Extract the [X, Y] coordinate from the center of the cell holding the provided text.  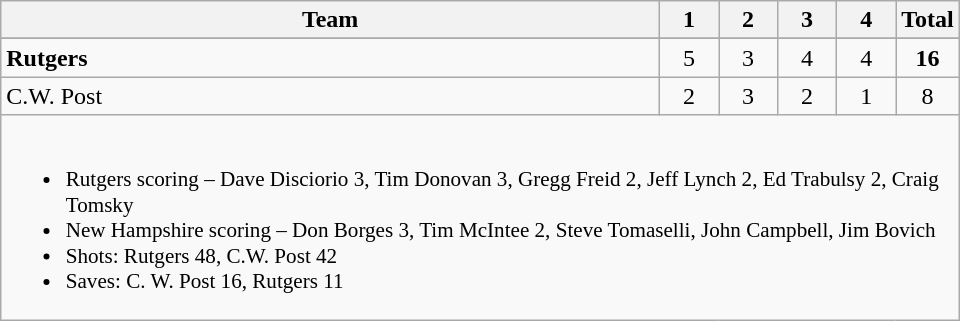
Rutgers [330, 58]
Team [330, 20]
Total [928, 20]
5 [688, 58]
16 [928, 58]
8 [928, 96]
C.W. Post [330, 96]
